Scan for the cell matching the given text and deliver its (X, Y) coordinate at center. 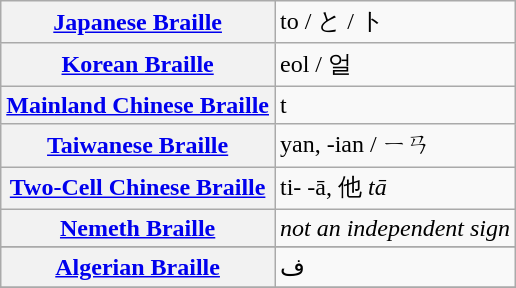
Taiwanese Braille (138, 146)
Nemeth Braille (138, 228)
eol / 얼 (394, 64)
Japanese Braille (138, 22)
Korean Braille (138, 64)
yan, -ian / ㄧㄢ (394, 146)
ti- -ā, 他 tā (394, 188)
Two-Cell Chinese Braille (138, 188)
Algerian Braille (138, 267)
Mainland Chinese Braille (138, 105)
to / と / ト (394, 22)
ف ‎ (394, 267)
t (394, 105)
not an independent sign (394, 228)
